Return (X, Y) of the center of cell containing provided text 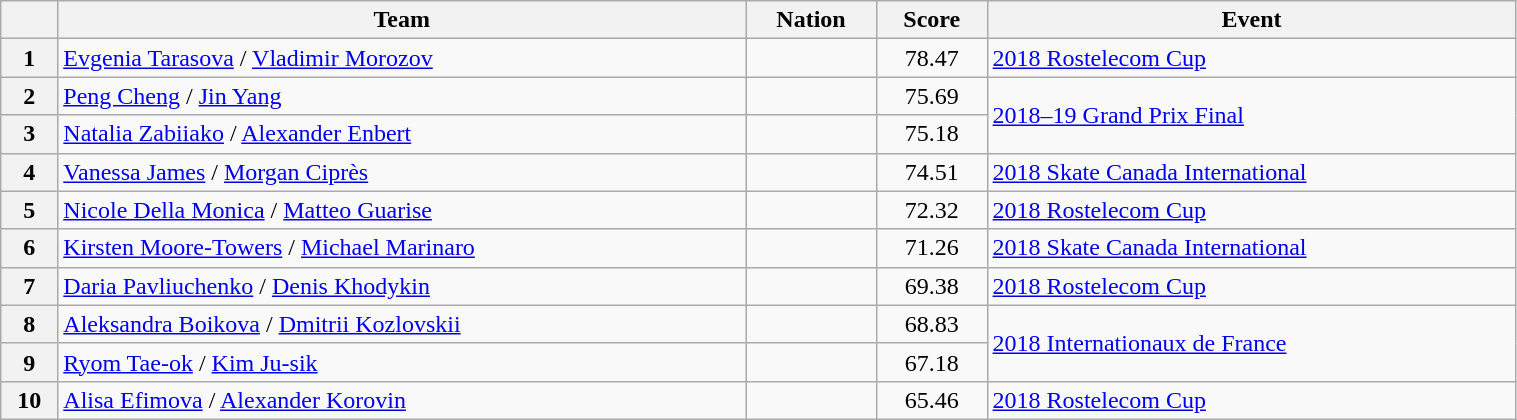
65.46 (932, 400)
75.18 (932, 134)
Evgenia Tarasova / Vladimir Morozov (402, 58)
Natalia Zabiiako / Alexander Enbert (402, 134)
Kirsten Moore-Towers / Michael Marinaro (402, 248)
7 (30, 286)
2018 Internationaux de France (1252, 343)
8 (30, 324)
10 (30, 400)
9 (30, 362)
3 (30, 134)
Score (932, 20)
67.18 (932, 362)
Daria Pavliuchenko / Denis Khodykin (402, 286)
71.26 (932, 248)
Aleksandra Boikova / Dmitrii Kozlovskii (402, 324)
Event (1252, 20)
5 (30, 210)
Ryom Tae-ok / Kim Ju-sik (402, 362)
69.38 (932, 286)
Alisa Efimova / Alexander Korovin (402, 400)
68.83 (932, 324)
2018–19 Grand Prix Final (1252, 115)
Team (402, 20)
75.69 (932, 96)
Peng Cheng / Jin Yang (402, 96)
78.47 (932, 58)
Nation (812, 20)
Vanessa James / Morgan Ciprès (402, 172)
6 (30, 248)
2 (30, 96)
4 (30, 172)
Nicole Della Monica / Matteo Guarise (402, 210)
74.51 (932, 172)
72.32 (932, 210)
1 (30, 58)
